Find where the given text appears and provide that cell's center as [X, Y] coordinate. 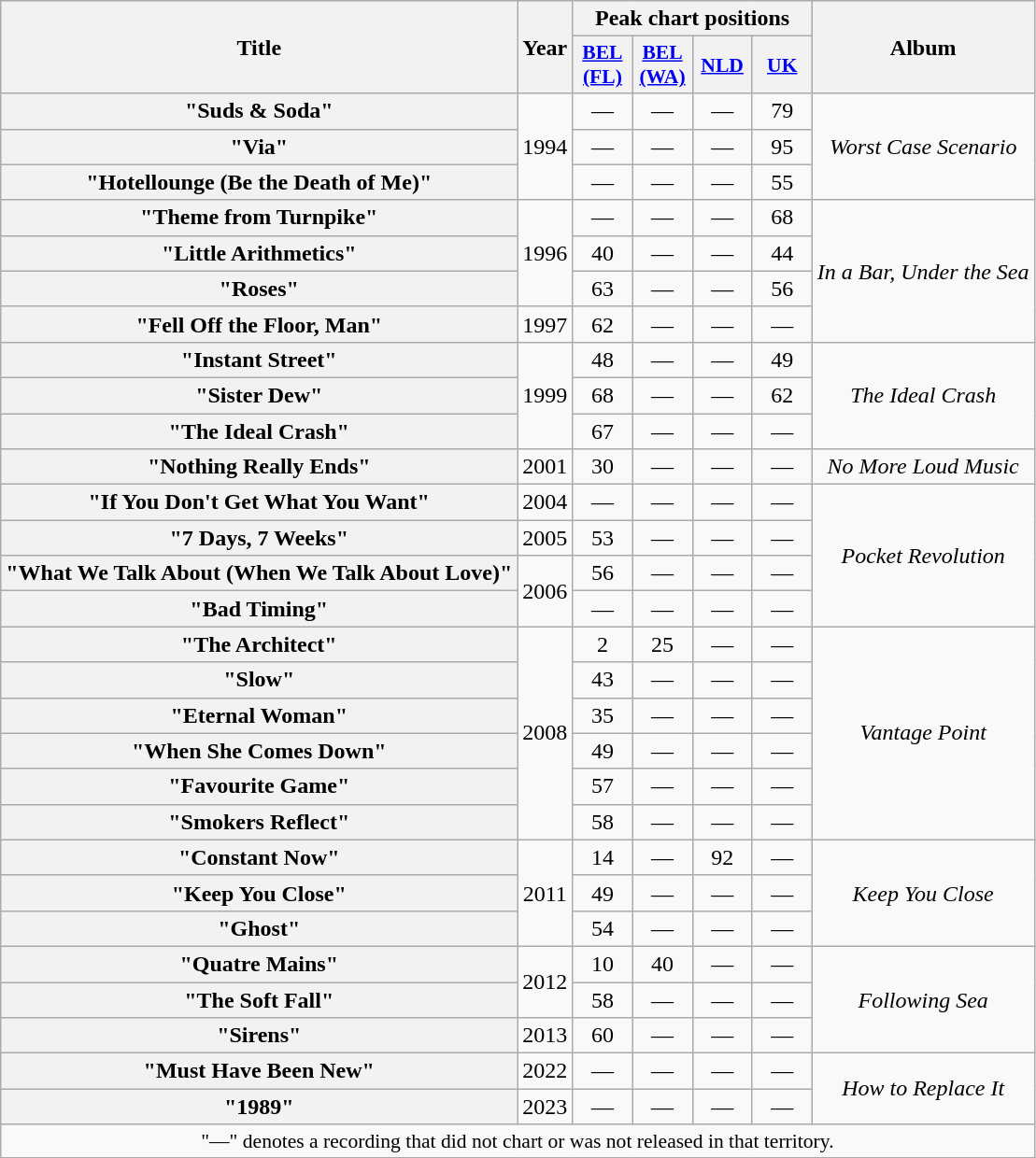
Peak chart positions [692, 19]
The Ideal Crash [923, 395]
NLD [722, 65]
10 [603, 964]
Album [923, 47]
2004 [546, 502]
60 [603, 1036]
95 [782, 147]
1999 [546, 395]
"If You Don't Get What You Want" [260, 502]
2011 [546, 893]
"Suds & Soda" [260, 111]
"Must Have Been New" [260, 1071]
67 [603, 431]
"Fell Off the Floor, Man" [260, 324]
57 [603, 786]
2022 [546, 1071]
"Favourite Game" [260, 786]
"Sirens" [260, 1036]
"Via" [260, 147]
Worst Case Scenario [923, 147]
2023 [546, 1107]
55 [782, 182]
In a Bar, Under the Sea [923, 271]
"1989" [260, 1107]
Keep You Close [923, 893]
2001 [546, 467]
"—" denotes a recording that did not chart or was not released in that territory. [518, 1141]
"Little Arithmetics" [260, 253]
"Quatre Mains" [260, 964]
"The Soft Fall" [260, 1000]
"What We Talk About (When We Talk About Love)" [260, 573]
"Hotellounge (Be the Death of Me)" [260, 182]
2 [603, 644]
2013 [546, 1036]
2008 [546, 733]
"Ghost" [260, 928]
"Roses" [260, 289]
92 [722, 857]
1997 [546, 324]
54 [603, 928]
"Eternal Woman" [260, 715]
63 [603, 289]
How to Replace It [923, 1089]
2006 [546, 591]
1996 [546, 253]
BEL(WA) [662, 65]
43 [603, 680]
"7 Days, 7 Weeks" [260, 538]
"The Ideal Crash" [260, 431]
Vantage Point [923, 733]
48 [603, 360]
Year [546, 47]
"Theme from Turnpike" [260, 218]
79 [782, 111]
"Instant Street" [260, 360]
"Slow" [260, 680]
"Constant Now" [260, 857]
BEL(FL) [603, 65]
"The Architect" [260, 644]
30 [603, 467]
35 [603, 715]
"Sister Dew" [260, 395]
1994 [546, 147]
Pocket Revolution [923, 556]
2005 [546, 538]
No More Loud Music [923, 467]
Title [260, 47]
"Bad Timing" [260, 609]
"Smokers Reflect" [260, 822]
53 [603, 538]
UK [782, 65]
25 [662, 644]
2012 [546, 981]
14 [603, 857]
"When She Comes Down" [260, 751]
"Nothing Really Ends" [260, 467]
Following Sea [923, 999]
44 [782, 253]
"Keep You Close" [260, 893]
